Return the (X, Y) coordinate for the center point of the cell that contains the specified text.  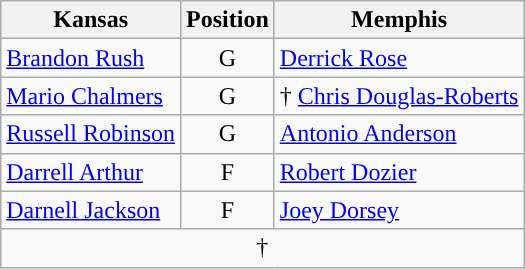
Position (228, 20)
Robert Dozier (399, 172)
Memphis (399, 20)
Joey Dorsey (399, 210)
Kansas (91, 20)
Mario Chalmers (91, 96)
Russell Robinson (91, 134)
Brandon Rush (91, 58)
† (262, 248)
Antonio Anderson (399, 134)
Darnell Jackson (91, 210)
Derrick Rose (399, 58)
† Chris Douglas-Roberts (399, 96)
Darrell Arthur (91, 172)
